For the text-containing cell, return its midpoint in (x, y) coordinate format. 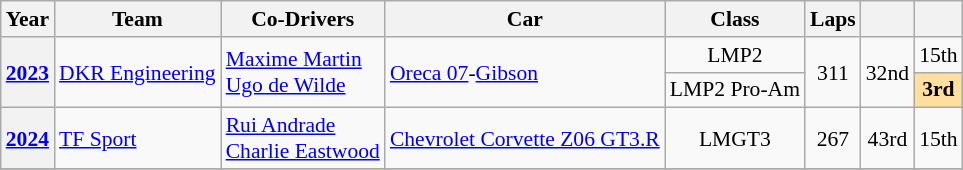
Year (28, 19)
Team (138, 19)
3rd (938, 90)
Class (735, 19)
DKR Engineering (138, 72)
Rui Andrade Charlie Eastwood (303, 138)
LMP2 (735, 55)
TF Sport (138, 138)
Maxime Martin Ugo de Wilde (303, 72)
43rd (888, 138)
Laps (833, 19)
2023 (28, 72)
2024 (28, 138)
Car (525, 19)
Oreca 07-Gibson (525, 72)
Co-Drivers (303, 19)
32nd (888, 72)
LMGT3 (735, 138)
LMP2 Pro-Am (735, 90)
267 (833, 138)
311 (833, 72)
Chevrolet Corvette Z06 GT3.R (525, 138)
